Search for the cell housing the specified text and yield its (X, Y) center coordinate. 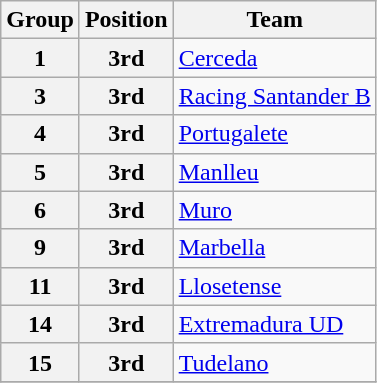
Group (40, 20)
6 (40, 210)
Position (126, 20)
Racing Santander B (274, 96)
14 (40, 324)
11 (40, 286)
15 (40, 362)
Muro (274, 210)
Llosetense (274, 286)
Extremadura UD (274, 324)
Portugalete (274, 134)
Cerceda (274, 58)
Team (274, 20)
9 (40, 248)
5 (40, 172)
4 (40, 134)
Marbella (274, 248)
Tudelano (274, 362)
1 (40, 58)
Manlleu (274, 172)
3 (40, 96)
